Provide the (x, y) coordinate of the cell's center where the given text is located.  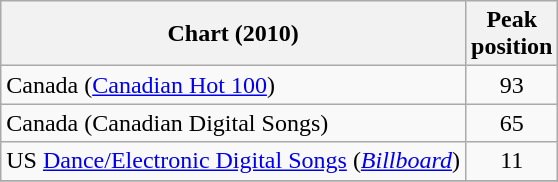
Canada (Canadian Hot 100) (234, 85)
11 (512, 161)
65 (512, 123)
93 (512, 85)
Canada (Canadian Digital Songs) (234, 123)
Peakposition (512, 34)
Chart (2010) (234, 34)
US Dance/Electronic Digital Songs (Billboard) (234, 161)
